Output the (X, Y) coordinate of the center of the cell containing the given text.  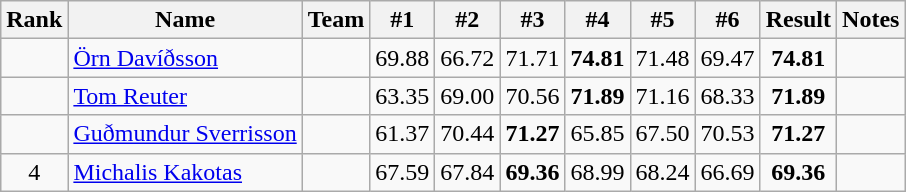
69.88 (402, 58)
69.00 (468, 96)
#4 (598, 20)
#5 (662, 20)
Notes (871, 20)
61.37 (402, 134)
71.71 (532, 58)
#6 (728, 20)
67.50 (662, 134)
70.56 (532, 96)
68.33 (728, 96)
69.47 (728, 58)
68.24 (662, 172)
63.35 (402, 96)
65.85 (598, 134)
#2 (468, 20)
Result (798, 20)
Name (185, 20)
#1 (402, 20)
70.44 (468, 134)
70.53 (728, 134)
Michalis Kakotas (185, 172)
71.48 (662, 58)
4 (34, 172)
67.84 (468, 172)
68.99 (598, 172)
66.69 (728, 172)
#3 (532, 20)
Örn Davíðsson (185, 58)
67.59 (402, 172)
71.16 (662, 96)
Team (336, 20)
Rank (34, 20)
Tom Reuter (185, 96)
Guðmundur Sverrisson (185, 134)
66.72 (468, 58)
